Return (X, Y) of the center of cell containing provided text 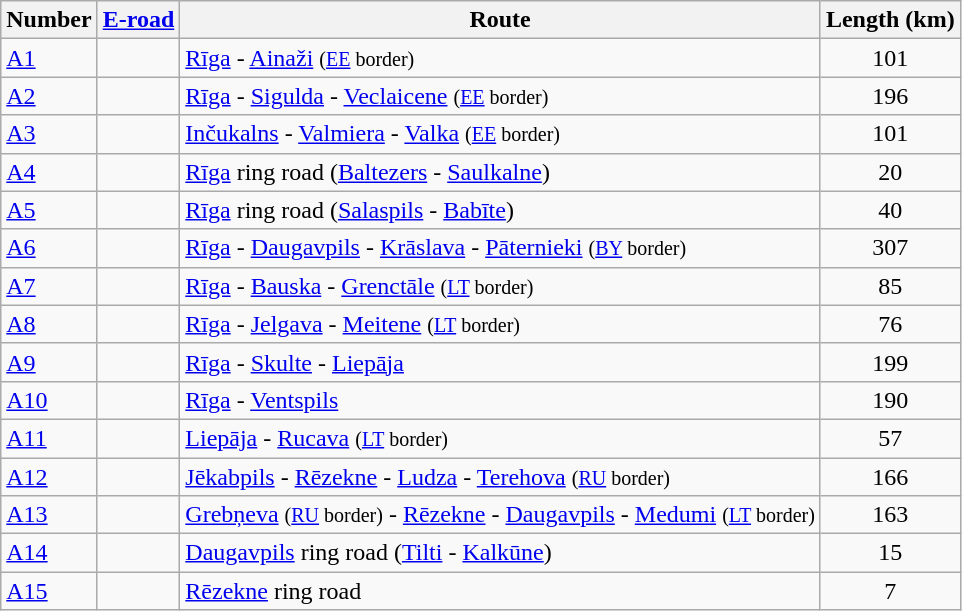
Rīga - Sigulda - Veclaicene (EE border) (500, 96)
190 (890, 400)
15 (890, 553)
196 (890, 96)
Liepāja - Rucava (LT border) (500, 438)
307 (890, 248)
57 (890, 438)
Rīga - Daugavpils - Krāslava - Pāternieki (BY border) (500, 248)
Route (500, 20)
A9 (49, 362)
A8 (49, 324)
A11 (49, 438)
A4 (49, 172)
Rīga - Ventspils (500, 400)
A6 (49, 248)
E-road (138, 20)
A15 (49, 591)
A3 (49, 134)
Rīga - Skulte - Liepāja (500, 362)
Length (km) (890, 20)
Inčukalns - Valmiera - Valka (EE border) (500, 134)
Grebņeva (RU border) - Rēzekne - Daugavpils - Medumi (LT border) (500, 515)
76 (890, 324)
166 (890, 477)
A5 (49, 210)
Rīga ring road (Baltezers - Saulkalne) (500, 172)
Rīga - Bauska - Grenctāle (LT border) (500, 286)
Daugavpils ring road (Tilti - Kalkūne) (500, 553)
Jēkabpils - Rēzekne - Ludza - Terehova (RU border) (500, 477)
40 (890, 210)
163 (890, 515)
Rīga ring road (Salaspils - Babīte) (500, 210)
A10 (49, 400)
A7 (49, 286)
A2 (49, 96)
A14 (49, 553)
199 (890, 362)
A1 (49, 58)
7 (890, 591)
A12 (49, 477)
Number (49, 20)
Rīga - Jelgava - Meitene (LT border) (500, 324)
85 (890, 286)
A13 (49, 515)
20 (890, 172)
Rīga - Ainaži (EE border) (500, 58)
Rēzekne ring road (500, 591)
